From the cell containing the given text, extract its center point as (X, Y) coordinate. 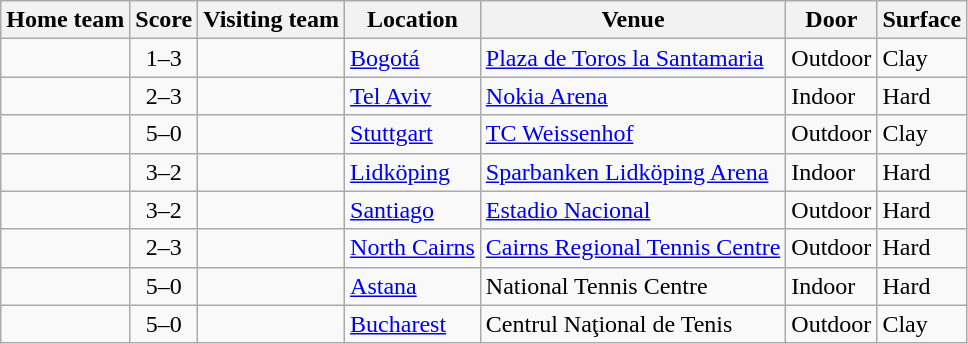
Tel Aviv (413, 96)
North Cairns (413, 248)
Location (413, 20)
Nokia Arena (633, 96)
Plaza de Toros la Santamaria (633, 58)
Sparbanken Lidköping Arena (633, 172)
Visiting team (272, 20)
Surface (922, 20)
1–3 (164, 58)
Bucharest (413, 324)
Centrul Naţional de Tenis (633, 324)
Venue (633, 20)
Bogotá (413, 58)
Score (164, 20)
Astana (413, 286)
National Tennis Centre (633, 286)
TC Weissenhof (633, 134)
Stuttgart (413, 134)
Cairns Regional Tennis Centre (633, 248)
Estadio Nacional (633, 210)
Lidköping (413, 172)
Santiago (413, 210)
Home team (66, 20)
Door (832, 20)
